Return [X, Y] of the center of cell containing provided text 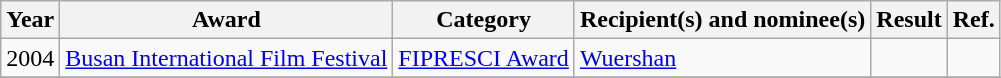
Year [30, 20]
Category [484, 20]
Ref. [974, 20]
FIPRESCI Award [484, 58]
Recipient(s) and nominee(s) [722, 20]
2004 [30, 58]
Wuershan [722, 58]
Busan International Film Festival [226, 58]
Award [226, 20]
Result [909, 20]
